Detect which cell encompasses the target text, then output its [x, y] center coordinate. 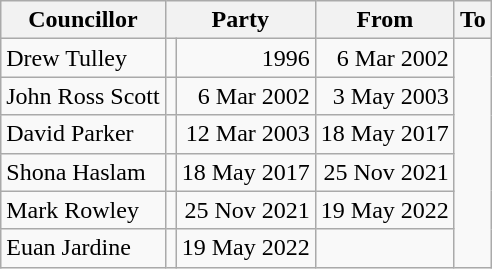
Euan Jardine [83, 248]
From [384, 20]
1996 [246, 58]
Mark Rowley [83, 210]
David Parker [83, 134]
3 May 2003 [384, 96]
12 Mar 2003 [246, 134]
Shona Haslam [83, 172]
Councillor [83, 20]
To [472, 20]
Drew Tulley [83, 58]
Party [240, 20]
John Ross Scott [83, 96]
